Locate the cell with the specified text and output its (X, Y) center coordinate. 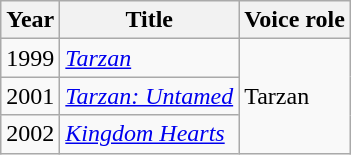
Tarzan: Untamed (150, 96)
Voice role (295, 20)
Title (150, 20)
1999 (30, 58)
Kingdom Hearts (150, 134)
2002 (30, 134)
Year (30, 20)
2001 (30, 96)
